Capture the cell that displays the provided text and extract its [X, Y] central coordinate. 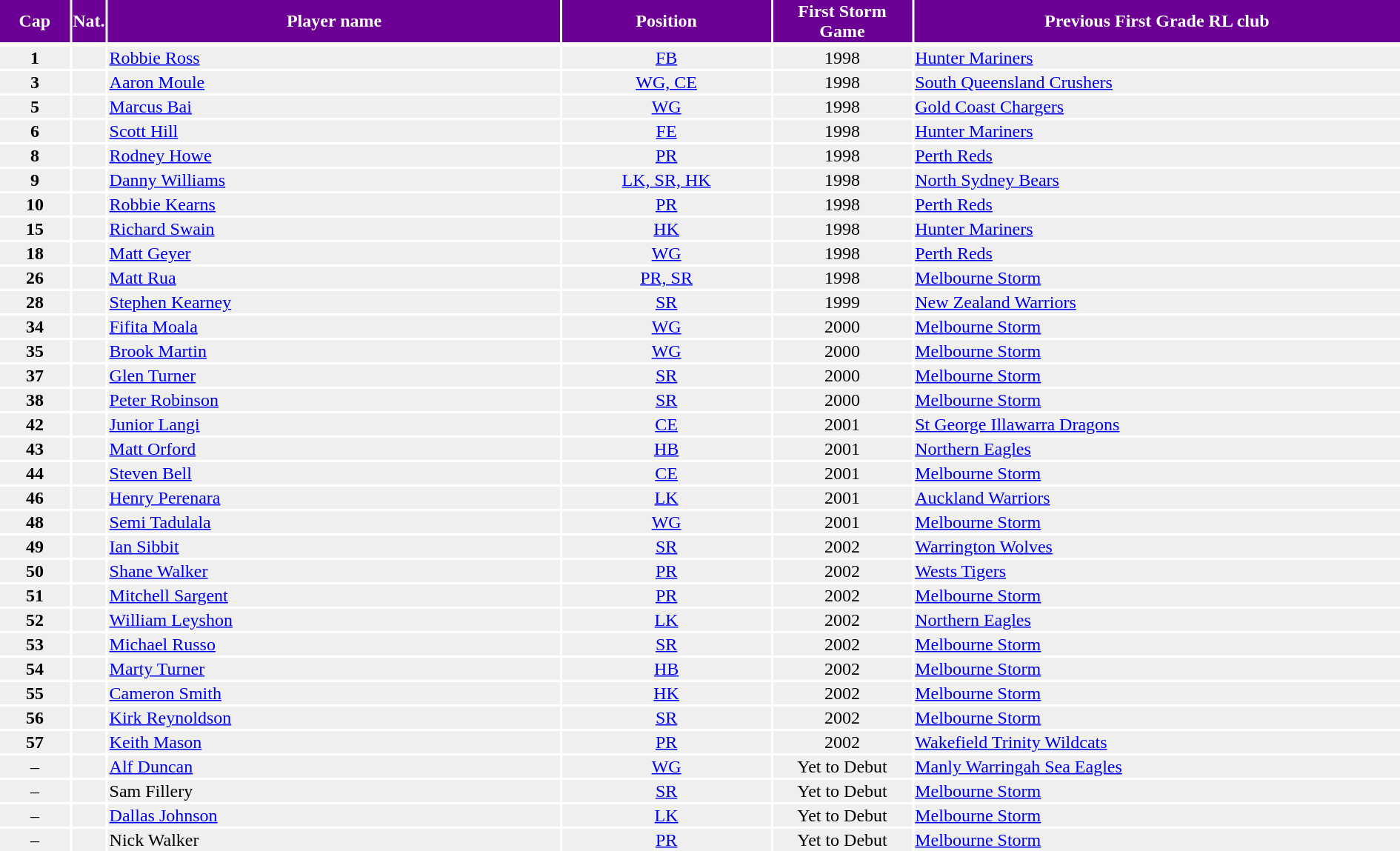
18 [35, 253]
8 [35, 156]
5 [35, 107]
Steven Bell [334, 473]
Marcus Bai [334, 107]
Michael Russo [334, 644]
Nat. [89, 21]
FE [667, 131]
38 [35, 400]
Keith Mason [334, 742]
53 [35, 644]
54 [35, 669]
15 [35, 229]
6 [35, 131]
1 [35, 58]
46 [35, 498]
Cap [35, 21]
10 [35, 204]
First Storm Game [842, 21]
Previous First Grade RL club [1157, 21]
Matt Rua [334, 278]
55 [35, 693]
37 [35, 376]
57 [35, 742]
34 [35, 327]
Aaron Moule [334, 82]
Junior Langi [334, 424]
South Queensland Crushers [1157, 82]
Scott Hill [334, 131]
Alf Duncan [334, 767]
28 [35, 302]
44 [35, 473]
49 [35, 547]
Rodney Howe [334, 156]
Danny Williams [334, 180]
48 [35, 522]
Matt Geyer [334, 253]
Manly Warringah Sea Eagles [1157, 767]
New Zealand Warriors [1157, 302]
Marty Turner [334, 669]
LK, SR, HK [667, 180]
Glen Turner [334, 376]
William Leyshon [334, 620]
Wests Tigers [1157, 571]
Kirk Reynoldson [334, 718]
Player name [334, 21]
56 [35, 718]
Robbie Ross [334, 58]
Henry Perenara [334, 498]
42 [35, 424]
Semi Tadulala [334, 522]
35 [35, 351]
PR, SR [667, 278]
Dallas Johnson [334, 815]
North Sydney Bears [1157, 180]
Cameron Smith [334, 693]
St George Illawarra Dragons [1157, 424]
43 [35, 449]
Matt Orford [334, 449]
Mitchell Sargent [334, 595]
Robbie Kearns [334, 204]
3 [35, 82]
Wakefield Trinity Wildcats [1157, 742]
Gold Coast Chargers [1157, 107]
WG, CE [667, 82]
Auckland Warriors [1157, 498]
Ian Sibbit [334, 547]
50 [35, 571]
9 [35, 180]
52 [35, 620]
Warrington Wolves [1157, 547]
Fifita Moala [334, 327]
Brook Martin [334, 351]
Position [667, 21]
51 [35, 595]
Peter Robinson [334, 400]
1999 [842, 302]
Shane Walker [334, 571]
Sam Fillery [334, 791]
Richard Swain [334, 229]
26 [35, 278]
FB [667, 58]
Nick Walker [334, 840]
Stephen Kearney [334, 302]
